Find where the given text appears and provide that cell's center as (x, y) coordinate. 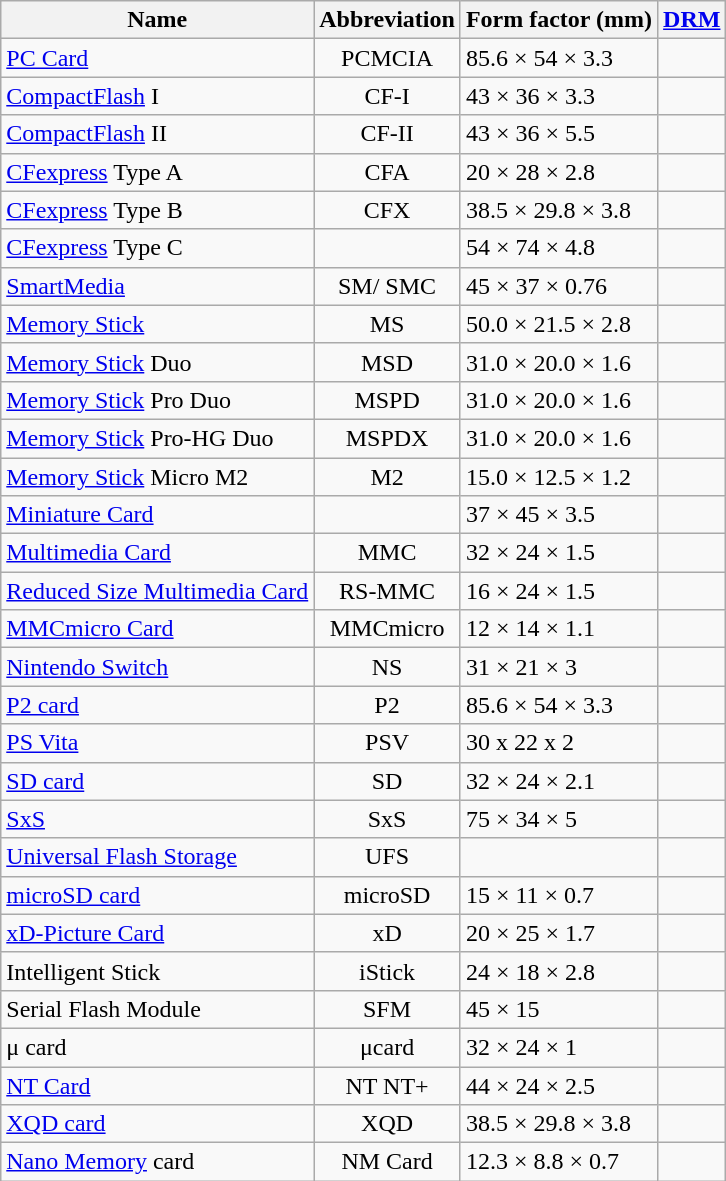
μcard (388, 1047)
Memory Stick (158, 324)
Miniature Card (158, 515)
Memory Stick Pro-HG Duo (158, 438)
Memory Stick Micro M2 (158, 477)
SFM (388, 1009)
P2 (388, 705)
CF-I (388, 96)
DRM (692, 20)
15 × 11 × 0.7 (558, 895)
50.0 × 21.5 × 2.8 (558, 324)
37 × 45 × 3.5 (558, 515)
Universal Flash Storage (158, 857)
NT Card (158, 1085)
31 × 21 × 3 (558, 667)
CompactFlash I (158, 96)
16 × 24 × 1.5 (558, 591)
44 × 24 × 2.5 (558, 1085)
Form factor (mm) (558, 20)
Nano Memory card (158, 1162)
CompactFlash II (158, 134)
μ card (158, 1047)
CFexpress Type A (158, 172)
32 × 24 × 1.5 (558, 553)
Nintendo Switch (158, 667)
Serial Flash Module (158, 1009)
MSD (388, 362)
MMC (388, 553)
15.0 × 12.5 × 1.2 (558, 477)
32 × 24 × 1 (558, 1047)
Intelligent Stick (158, 971)
SM/ SMC (388, 286)
12 × 14 × 1.1 (558, 629)
XQD card (158, 1124)
12.3 × 8.8 × 0.7 (558, 1162)
CFexpress Type B (158, 210)
MS (388, 324)
PC Card (158, 58)
microSD card (158, 895)
Name (158, 20)
MSPDX (388, 438)
PS Vita (158, 743)
PCMCIA (388, 58)
CFX (388, 210)
MMCmicro (388, 629)
30 x 22 x 2 (558, 743)
MMCmicro Card (158, 629)
45 × 15 (558, 1009)
Memory Stick Duo (158, 362)
XQD (388, 1124)
Multimedia Card (158, 553)
UFS (388, 857)
MSPD (388, 400)
20 × 28 × 2.8 (558, 172)
microSD (388, 895)
NT NT+ (388, 1085)
43 × 36 × 3.3 (558, 96)
Abbreviation (388, 20)
75 × 34 × 5 (558, 819)
CFA (388, 172)
xD (388, 933)
NS (388, 667)
P2 card (158, 705)
M2 (388, 477)
32 × 24 × 2.1 (558, 781)
54 × 74 × 4.8 (558, 248)
PSV (388, 743)
SmartMedia (158, 286)
24 × 18 × 2.8 (558, 971)
SD card (158, 781)
CFexpress Type C (158, 248)
Reduced Size Multimedia Card (158, 591)
NM Card (388, 1162)
Memory Stick Pro Duo (158, 400)
xD-Picture Card (158, 933)
iStick (388, 971)
CF-II (388, 134)
SD (388, 781)
20 × 25 × 1.7 (558, 933)
RS-MMC (388, 591)
45 × 37 × 0.76 (558, 286)
43 × 36 × 5.5 (558, 134)
